Return (x, y) of the center of cell containing provided text 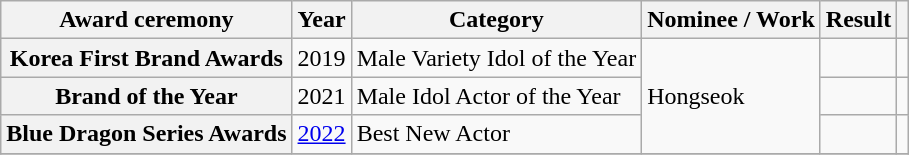
2022 (322, 134)
Korea First Brand Awards (146, 58)
Best New Actor (496, 134)
Male Idol Actor of the Year (496, 96)
Category (496, 20)
Hongseok (732, 96)
Male Variety Idol of the Year (496, 58)
Brand of the Year (146, 96)
Award ceremony (146, 20)
Result (858, 20)
Blue Dragon Series Awards (146, 134)
2019 (322, 58)
Nominee / Work (732, 20)
2021 (322, 96)
Year (322, 20)
